Extract the [X, Y] coordinate from the center of the cell holding the provided text.  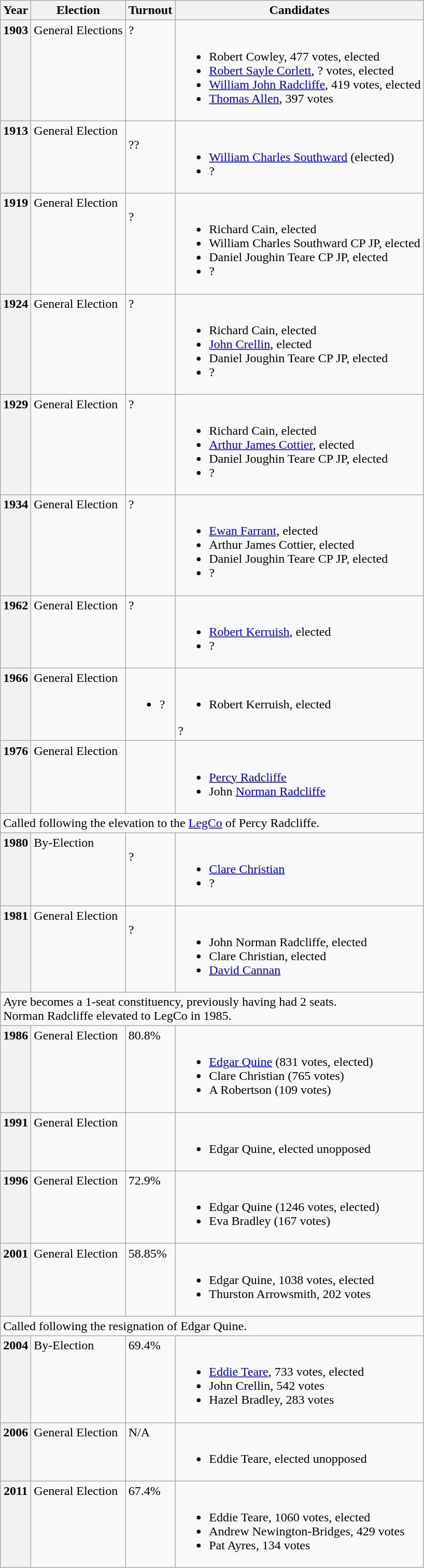
Edgar Quine (1246 votes, elected)Eva Bradley (167 votes) [300, 1207]
Candidates [300, 10]
William Charles Southward (elected)? [300, 157]
Called following the elevation to the LegCo of Percy Radcliffe. [212, 823]
Called following the resignation of Edgar Quine. [212, 1326]
Richard Cain, electedArthur James Cottier, electedDaniel Joughin Teare CP JP, elected? [300, 445]
1991 [16, 1142]
Turnout [150, 10]
1986 [16, 1070]
N/A [150, 1452]
General Elections [78, 70]
?? [150, 157]
80.8% [150, 1070]
Eddie Teare, 733 votes, electedJohn Crellin, 542 votesHazel Bradley, 283 votes [300, 1379]
1929 [16, 445]
2004 [16, 1379]
Edgar Quine, 1038 votes, electedThurston Arrowsmith, 202 votes [300, 1280]
John Norman Radcliffe, electedClare Christian, electedDavid Cannan [300, 949]
Richard Cain, electedJohn Crellin, electedDaniel Joughin Teare CP JP, elected? [300, 344]
69.4% [150, 1379]
2011 [16, 1524]
Percy RadcliffeJohn Norman Radcliffe [300, 777]
Ewan Farrant, electedArthur James Cottier, electedDaniel Joughin Teare CP JP, elected? [300, 545]
2006 [16, 1452]
67.4% [150, 1524]
1924 [16, 344]
Election [78, 10]
2001 [16, 1280]
1981 [16, 949]
Robert Cowley, 477 votes, electedRobert Sayle Corlett, ? votes, electedWilliam John Radcliffe, 419 votes, electedThomas Allen, 397 votes [300, 70]
1913 [16, 157]
1980 [16, 869]
1903 [16, 70]
1919 [16, 244]
72.9% [150, 1207]
Richard Cain, electedWilliam Charles Southward CP JP, electedDaniel Joughin Teare CP JP, elected? [300, 244]
Clare Christian? [300, 869]
1996 [16, 1207]
1934 [16, 545]
Eddie Teare, 1060 votes, electedAndrew Newington-Bridges, 429 votesPat Ayres, 134 votes [300, 1524]
Edgar Quine (831 votes, elected)Clare Christian (765 votes)A Robertson (109 votes) [300, 1070]
Eddie Teare, elected unopposed [300, 1452]
1966 [16, 704]
1962 [16, 632]
Ayre becomes a 1-seat constituency, previously having had 2 seats.Norman Radcliffe elevated to LegCo in 1985. [212, 1009]
58.85% [150, 1280]
1976 [16, 777]
Edgar Quine, elected unopposed [300, 1142]
Year [16, 10]
